Search for the cell housing the specified text and yield its (X, Y) center coordinate. 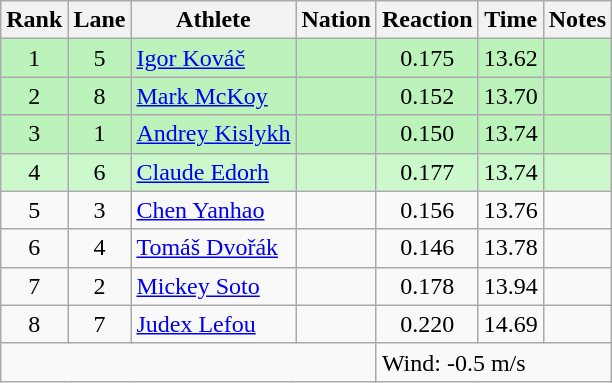
13.94 (510, 286)
Chen Yanhao (214, 210)
14.69 (510, 324)
0.220 (427, 324)
0.178 (427, 286)
Mickey Soto (214, 286)
0.177 (427, 172)
0.175 (427, 58)
13.78 (510, 248)
Judex Lefou (214, 324)
Notes (577, 20)
Tomáš Dvořák (214, 248)
Rank (34, 20)
Reaction (427, 20)
Igor Kováč (214, 58)
Mark McKoy (214, 96)
Claude Edorh (214, 172)
Andrey Kislykh (214, 134)
Athlete (214, 20)
0.152 (427, 96)
Lane (100, 20)
13.76 (510, 210)
0.146 (427, 248)
13.62 (510, 58)
0.156 (427, 210)
Nation (336, 20)
Time (510, 20)
Wind: -0.5 m/s (494, 362)
0.150 (427, 134)
13.70 (510, 96)
